Pinpoint the cell where the given text exists, returning its (X, Y) midpoint coordinate. 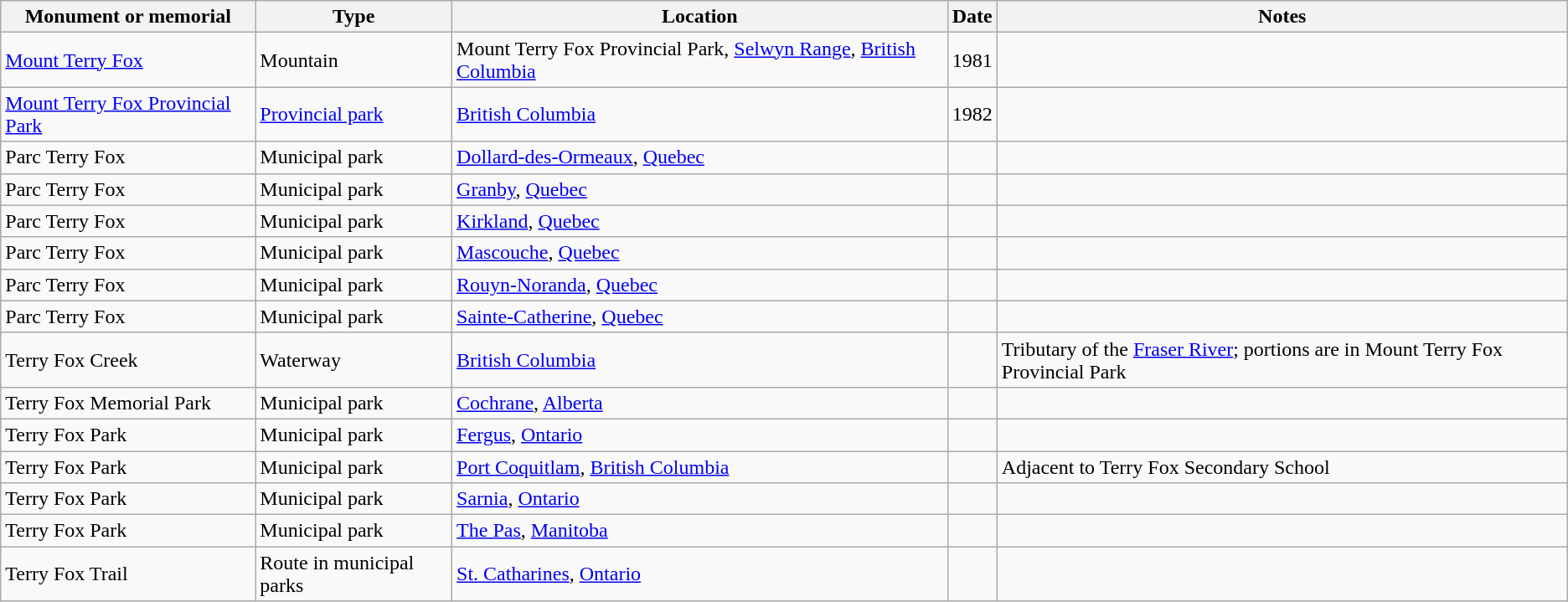
The Pas, Manitoba (700, 531)
Mountain (353, 60)
Port Coquitlam, British Columbia (700, 466)
Mount Terry Fox Provincial Park (128, 114)
Rouyn-Noranda, Quebec (700, 285)
St. Catharines, Ontario (700, 574)
Sainte-Catherine, Quebec (700, 316)
Dollard-des-Ormeaux, Quebec (700, 157)
Date (972, 17)
Kirkland, Quebec (700, 221)
Mascouche, Quebec (700, 253)
Granby, Quebec (700, 189)
Tributary of the Fraser River; portions are in Mount Terry Fox Provincial Park (1282, 360)
Terry Fox Trail (128, 574)
Terry Fox Memorial Park (128, 403)
1981 (972, 60)
Fergus, Ontario (700, 435)
Waterway (353, 360)
Mount Terry Fox (128, 60)
Route in municipal parks (353, 574)
Sarnia, Ontario (700, 499)
Cochrane, Alberta (700, 403)
Mount Terry Fox Provincial Park, Selwyn Range, British Columbia (700, 60)
1982 (972, 114)
Monument or memorial (128, 17)
Terry Fox Creek (128, 360)
Location (700, 17)
Adjacent to Terry Fox Secondary School (1282, 466)
Provincial park (353, 114)
Notes (1282, 17)
Type (353, 17)
